Return the [x, y] coordinate for the center point of the cell that contains the specified text.  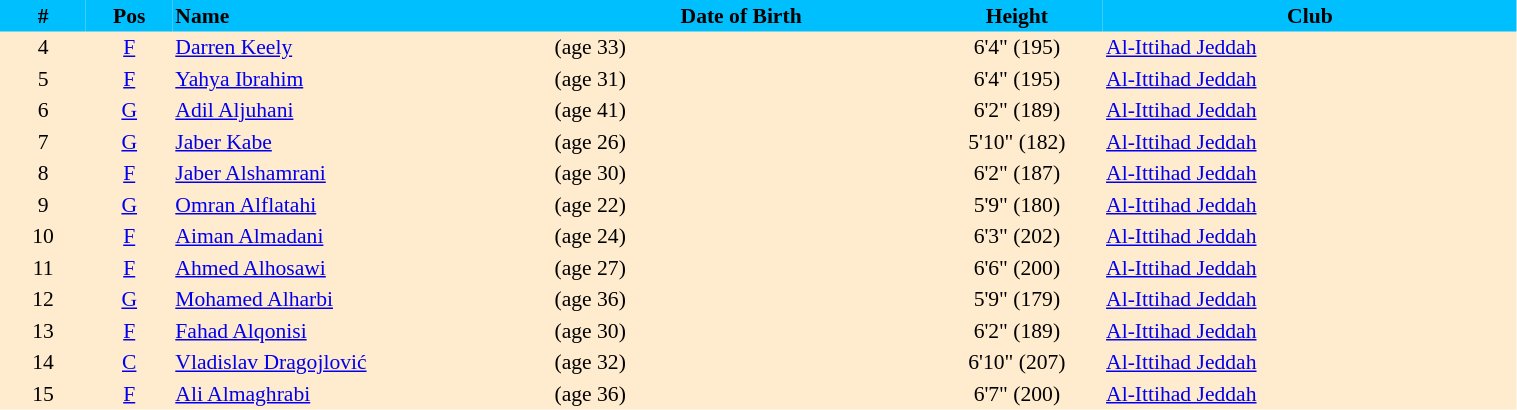
Adil Aljuhani [362, 110]
6'10" (207) [1017, 362]
Mohamed Alharbi [362, 300]
6'7" (200) [1017, 394]
(age 33) [742, 48]
9 [43, 205]
Aiman Almadani [362, 236]
(age 31) [742, 79]
Jaber Alshamrani [362, 174]
Yahya Ibrahim [362, 79]
6'6" (200) [1017, 268]
5 [43, 79]
5'9" (180) [1017, 205]
11 [43, 268]
(age 22) [742, 205]
6 [43, 110]
8 [43, 174]
12 [43, 300]
Ahmed Alhosawi [362, 268]
Darren Keely [362, 48]
Pos [129, 16]
Omran Alflatahi [362, 205]
(age 26) [742, 142]
(age 32) [742, 362]
(age 27) [742, 268]
Ali Almaghrabi [362, 394]
6'2" (187) [1017, 174]
10 [43, 236]
C [129, 362]
Name [362, 16]
14 [43, 362]
7 [43, 142]
Height [1017, 16]
Date of Birth [742, 16]
5'10" (182) [1017, 142]
4 [43, 48]
(age 24) [742, 236]
(age 41) [742, 110]
6'3" (202) [1017, 236]
15 [43, 394]
Fahad Alqonisi [362, 331]
5'9" (179) [1017, 300]
Jaber Kabe [362, 142]
Vladislav Dragojlović [362, 362]
Club [1310, 16]
13 [43, 331]
# [43, 16]
